Return (X, Y) of the center of cell containing provided text 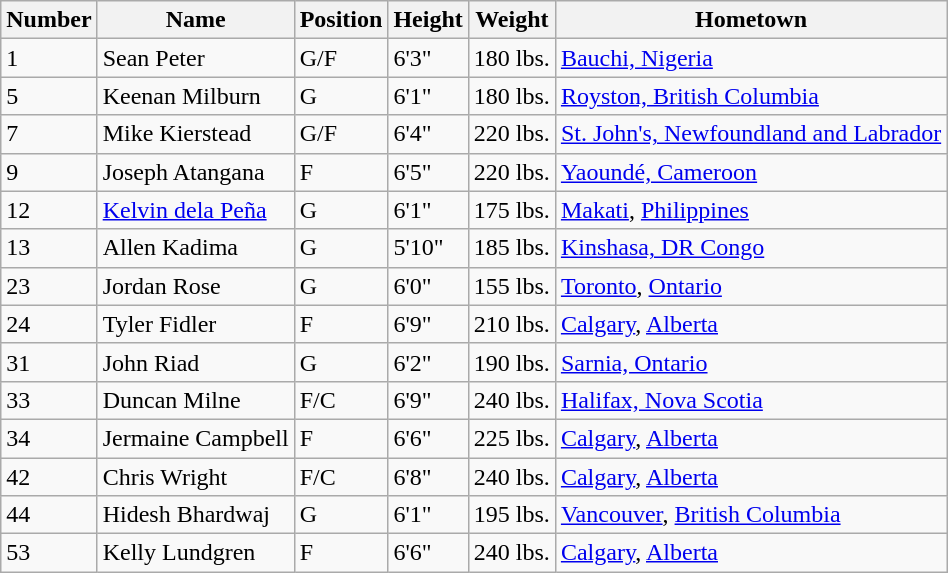
Number (49, 20)
34 (49, 438)
23 (49, 286)
6'4" (428, 134)
Yaoundé, Cameroon (750, 172)
42 (49, 477)
6'3" (428, 58)
7 (49, 134)
Kelly Lundgren (196, 553)
Weight (512, 20)
Mike Kierstead (196, 134)
Toronto, Ontario (750, 286)
24 (49, 324)
John Riad (196, 362)
5 (49, 96)
Chris Wright (196, 477)
13 (49, 248)
Kinshasa, DR Congo (750, 248)
6'8" (428, 477)
St. John's, Newfoundland and Labrador (750, 134)
Sarnia, Ontario (750, 362)
Bauchi, Nigeria (750, 58)
Royston, British Columbia (750, 96)
6'2" (428, 362)
210 lbs. (512, 324)
185 lbs. (512, 248)
Allen Kadima (196, 248)
53 (49, 553)
Jordan Rose (196, 286)
Height (428, 20)
225 lbs. (512, 438)
Jermaine Campbell (196, 438)
Tyler Fidler (196, 324)
Hometown (750, 20)
Joseph Atangana (196, 172)
Sean Peter (196, 58)
Kelvin dela Peña (196, 210)
Position (341, 20)
1 (49, 58)
33 (49, 400)
190 lbs. (512, 362)
175 lbs. (512, 210)
6'5" (428, 172)
44 (49, 515)
9 (49, 172)
12 (49, 210)
Keenan Milburn (196, 96)
6'0" (428, 286)
Duncan Milne (196, 400)
31 (49, 362)
Halifax, Nova Scotia (750, 400)
Name (196, 20)
Hidesh Bhardwaj (196, 515)
5'10" (428, 248)
195 lbs. (512, 515)
155 lbs. (512, 286)
Makati, Philippines (750, 210)
Vancouver, British Columbia (750, 515)
